For the text-containing cell, return its midpoint in (X, Y) coordinate format. 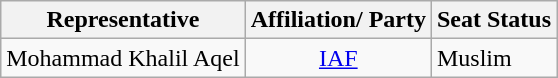
Affiliation/ Party (338, 20)
Mohammad Khalil Aqel (123, 58)
Seat Status (494, 20)
Muslim (494, 58)
Representative (123, 20)
IAF (338, 58)
